Scan for the cell matching the given text and deliver its [x, y] coordinate at center. 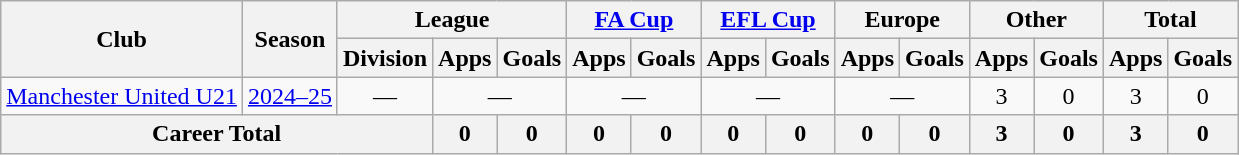
FA Cup [634, 20]
Season [290, 39]
Club [122, 39]
Other [1036, 20]
Total [1170, 20]
League [452, 20]
Manchester United U21 [122, 96]
EFL Cup [768, 20]
2024–25 [290, 96]
Europe [902, 20]
Career Total [217, 134]
Division [384, 58]
